Determine the (X, Y) coordinate at the center of the cell enclosing the given text.  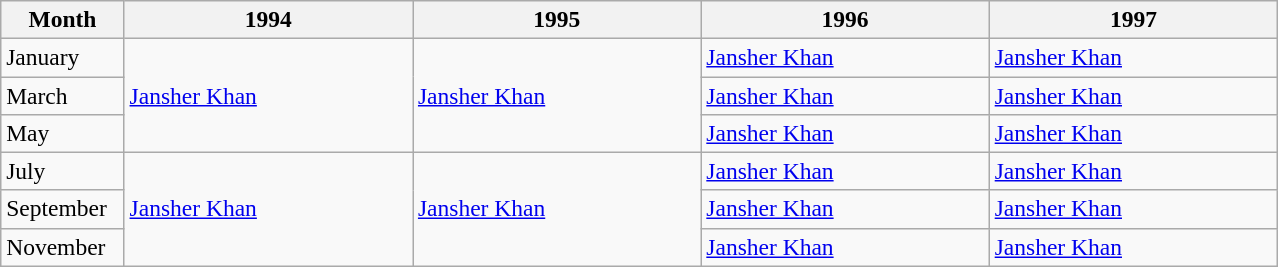
1997 (1133, 19)
1994 (268, 19)
May (62, 133)
March (62, 95)
1995 (556, 19)
1996 (845, 19)
January (62, 57)
November (62, 247)
July (62, 171)
Month (62, 19)
September (62, 209)
